Pinpoint the cell where the given text exists, returning its [x, y] midpoint coordinate. 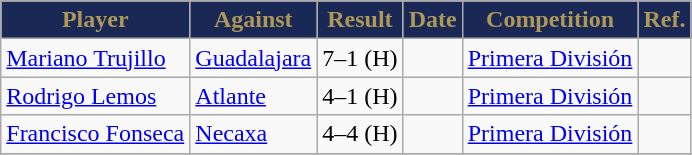
Atlante [254, 96]
Necaxa [254, 134]
Competition [550, 20]
Player [96, 20]
Ref. [664, 20]
Date [432, 20]
Against [254, 20]
Rodrigo Lemos [96, 96]
4–4 (H) [360, 134]
4–1 (H) [360, 96]
Mariano Trujillo [96, 58]
7–1 (H) [360, 58]
Francisco Fonseca [96, 134]
Result [360, 20]
Guadalajara [254, 58]
